Extract the (X, Y) coordinate from the center of the cell holding the provided text.  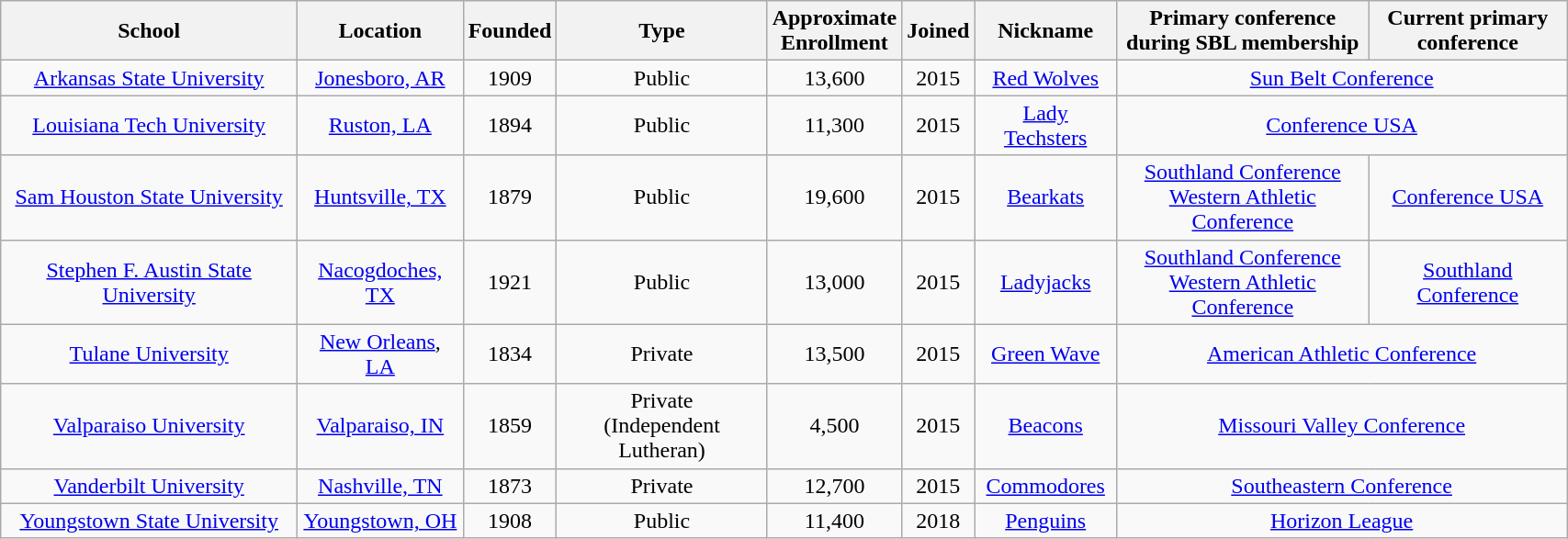
1894 (510, 125)
Stephen F. Austin State University (149, 282)
Tulane University (149, 354)
Sun Belt Conference (1342, 78)
Beacons (1045, 426)
13,500 (834, 354)
New Orleans, LA (380, 354)
Founded (510, 31)
Louisiana Tech University (149, 125)
Ladyjacks (1045, 282)
Green Wave (1045, 354)
Nacogdoches, TX (380, 282)
Missouri Valley Conference (1342, 426)
1873 (510, 486)
Bearkats (1045, 197)
Jonesboro, AR (380, 78)
Vanderbilt University (149, 486)
Horizon League (1342, 521)
2018 (939, 521)
Commodores (1045, 486)
1921 (510, 282)
Ruston, LA (380, 125)
American Athletic Conference (1342, 354)
Nickname (1045, 31)
1909 (510, 78)
Lady Techsters (1045, 125)
12,700 (834, 486)
Primary conferenceduring SBL membership (1243, 31)
Current primaryconference (1468, 31)
Sam Houston State University (149, 197)
1879 (510, 197)
Huntsville, TX (380, 197)
School (149, 31)
Joined (939, 31)
Youngstown State University (149, 521)
1908 (510, 521)
Penguins (1045, 521)
19,600 (834, 197)
13,000 (834, 282)
Red Wolves (1045, 78)
Youngstown, OH (380, 521)
1859 (510, 426)
Arkansas State University (149, 78)
Location (380, 31)
ApproximateEnrollment (834, 31)
Private(Independent Lutheran) (661, 426)
Type (661, 31)
Southeastern Conference (1342, 486)
Nashville, TN (380, 486)
Valparaiso University (149, 426)
Valparaiso, IN (380, 426)
11,300 (834, 125)
Southland Conference (1468, 282)
4,500 (834, 426)
1834 (510, 354)
13,600 (834, 78)
11,400 (834, 521)
